Find where the given text appears and provide that cell's center as (X, Y) coordinate. 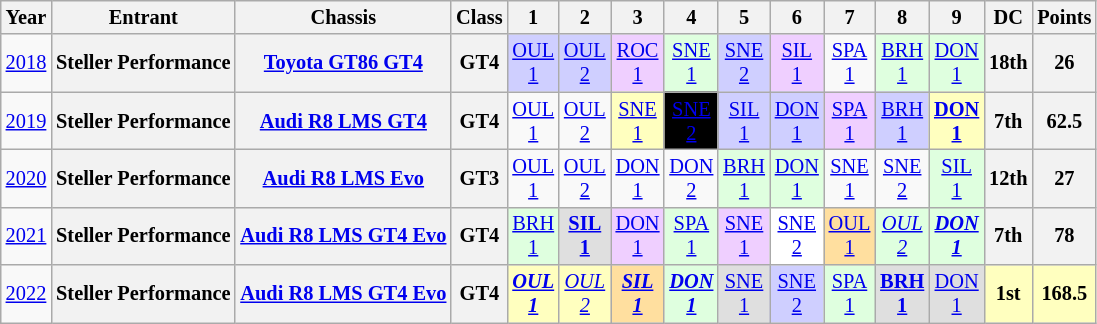
3 (638, 17)
ROC1 (638, 63)
2022 (26, 294)
6 (797, 17)
168.5 (1064, 294)
62.5 (1064, 121)
12th (1008, 178)
2018 (26, 63)
18th (1008, 63)
Toyota GT86 GT4 (343, 63)
2 (585, 17)
1 (533, 17)
26 (1064, 63)
9 (956, 17)
Points (1064, 17)
27 (1064, 178)
DC (1008, 17)
GT3 (479, 178)
1st (1008, 294)
2021 (26, 236)
Chassis (343, 17)
2020 (26, 178)
78 (1064, 236)
Audi R8 LMS Evo (343, 178)
8 (902, 17)
5 (744, 17)
Year (26, 17)
Audi R8 LMS GT4 (343, 121)
7 (850, 17)
Entrant (143, 17)
2019 (26, 121)
4 (691, 17)
Class (479, 17)
DON2 (691, 178)
